Determine the (X, Y) coordinate at the center of the cell enclosing the given text.  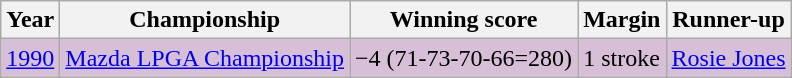
−4 (71-73-70-66=280) (464, 58)
Mazda LPGA Championship (205, 58)
Year (30, 20)
Runner-up (728, 20)
Rosie Jones (728, 58)
1990 (30, 58)
1 stroke (622, 58)
Winning score (464, 20)
Championship (205, 20)
Margin (622, 20)
